Search for the cell housing the specified text and yield its [x, y] center coordinate. 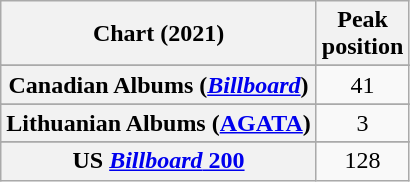
Peakposition [362, 34]
3 [362, 123]
Canadian Albums (Billboard) [159, 85]
Lithuanian Albums (AGATA) [159, 123]
Chart (2021) [159, 34]
US Billboard 200 [159, 161]
41 [362, 85]
128 [362, 161]
